Scan for the cell matching the given text and deliver its (X, Y) coordinate at center. 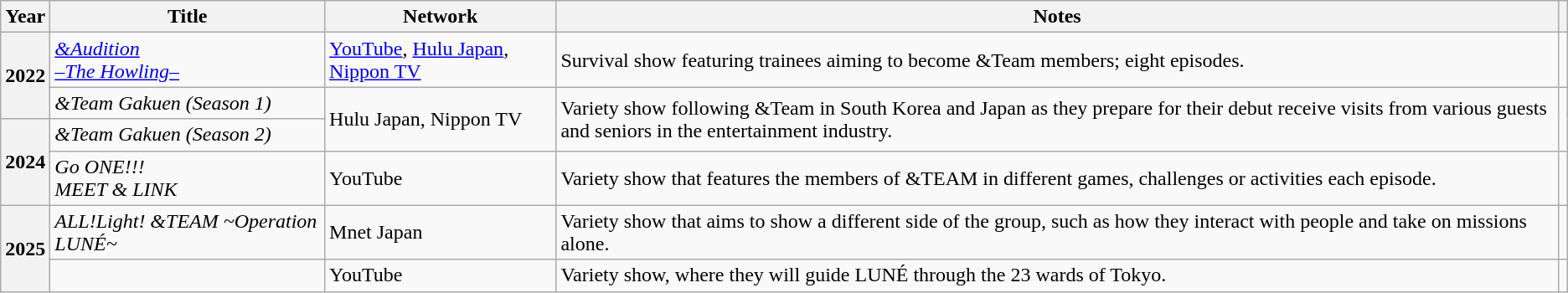
&Audition–The Howling– (188, 60)
&Team Gakuen (Season 2) (188, 135)
Go ONE!!!MEET & LINK (188, 177)
Year (25, 17)
Hulu Japan, Nippon TV (441, 119)
ALL!Light! &TEAM ~Operation LUNÉ~ (188, 233)
2022 (25, 75)
Title (188, 17)
&Team Gakuen (Season 1) (188, 103)
Variety show that features the members of &TEAM in different games, challenges or activities each episode. (1057, 177)
2024 (25, 162)
Survival show featuring trainees aiming to become &Team members; eight episodes. (1057, 60)
Variety show that aims to show a different side of the group, such as how they interact with people and take on missions alone. (1057, 233)
2025 (25, 248)
Notes (1057, 17)
YouTube, Hulu Japan, Nippon TV (441, 60)
Variety show, where they will guide LUNÉ through the 23 wards of Tokyo. (1057, 275)
Network (441, 17)
Mnet Japan (441, 233)
